Extract the (x, y) coordinate from the center of the cell holding the provided text.  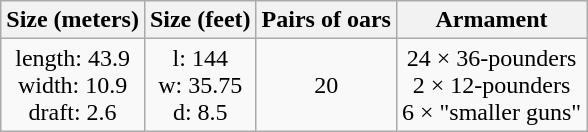
24 × 36-pounders2 × 12-pounders6 × "smaller guns" (491, 85)
20 (326, 85)
l: 144w: 35.75d: 8.5 (200, 85)
Pairs of oars (326, 20)
Armament (491, 20)
length: 43.9width: 10.9draft: 2.6 (73, 85)
Size (feet) (200, 20)
Size (meters) (73, 20)
